Search for the cell housing the specified text and yield its (X, Y) center coordinate. 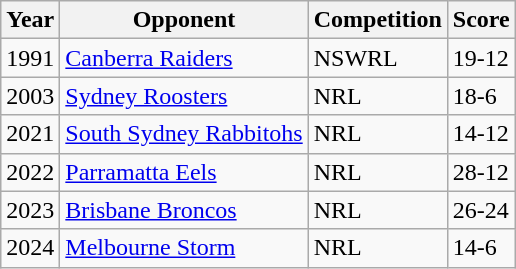
Parramatta Eels (184, 172)
26-24 (481, 210)
Canberra Raiders (184, 58)
South Sydney Rabbitohs (184, 134)
2021 (30, 134)
2003 (30, 96)
Opponent (184, 20)
Sydney Roosters (184, 96)
2022 (30, 172)
Competition (378, 20)
Year (30, 20)
28-12 (481, 172)
Score (481, 20)
18-6 (481, 96)
14-6 (481, 248)
2023 (30, 210)
2024 (30, 248)
14-12 (481, 134)
19-12 (481, 58)
Melbourne Storm (184, 248)
Brisbane Broncos (184, 210)
NSWRL (378, 58)
1991 (30, 58)
